Extract the [x, y] coordinate from the center of the cell holding the provided text.  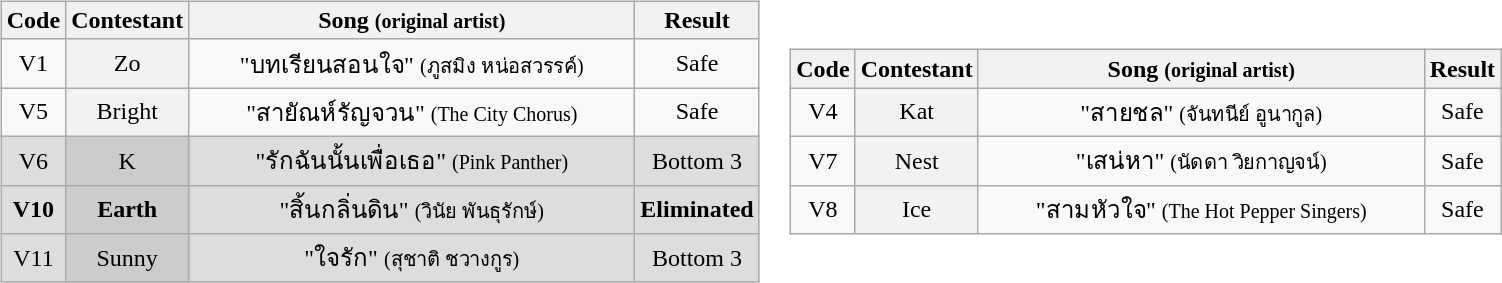
V11 [33, 258]
"เสน่หา" (นัดดา วิยกาญจน์) [1201, 160]
V6 [33, 160]
Earth [128, 210]
V7 [823, 160]
Sunny [128, 258]
Nest [916, 160]
Bright [128, 112]
Kat [916, 112]
V8 [823, 210]
"ใจรัก" (สุชาติ ชวางกูร) [412, 258]
K [128, 160]
"สายัณห์รัญจวน" (The City Chorus) [412, 112]
"รักฉันนั้นเพื่อเธอ" (Pink Panther) [412, 160]
Eliminated [697, 210]
Zo [128, 64]
"สายชล" (จันทนีย์ อูนากูล) [1201, 112]
V1 [33, 64]
V4 [823, 112]
"สามหัวใจ" (The Hot Pepper Singers) [1201, 210]
"บทเรียนสอนใจ" (ภูสมิง หน่อสวรรค์) [412, 64]
V10 [33, 210]
Ice [916, 210]
V5 [33, 112]
"สิ้นกลิ่นดิน" (วินัย พันธุรักษ์) [412, 210]
